Return the [x, y] coordinate for the center point of the cell that contains the specified text.  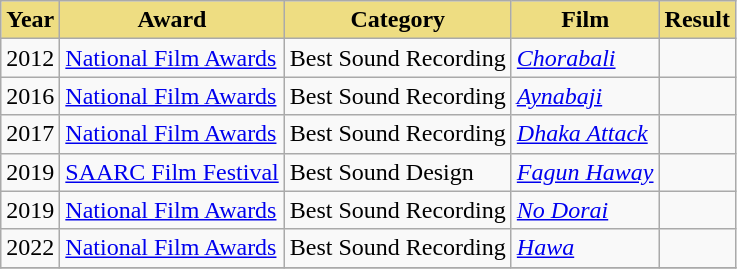
Category [398, 20]
No Dorai [585, 210]
2022 [30, 248]
2017 [30, 134]
Year [30, 20]
SAARC Film Festival [172, 172]
Fagun Haway [585, 172]
Result [697, 20]
Dhaka Attack [585, 134]
Award [172, 20]
Film [585, 20]
Best Sound Design [398, 172]
2016 [30, 96]
2012 [30, 58]
Hawa [585, 248]
Aynabaji [585, 96]
Chorabali [585, 58]
